Pinpoint the cell where the given text exists, returning its [x, y] midpoint coordinate. 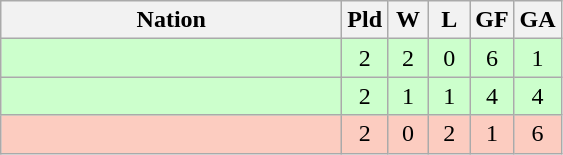
GA [538, 20]
Nation [172, 20]
Pld [365, 20]
GF [492, 20]
L [450, 20]
W [408, 20]
